For the text-containing cell, return its midpoint in [x, y] coordinate format. 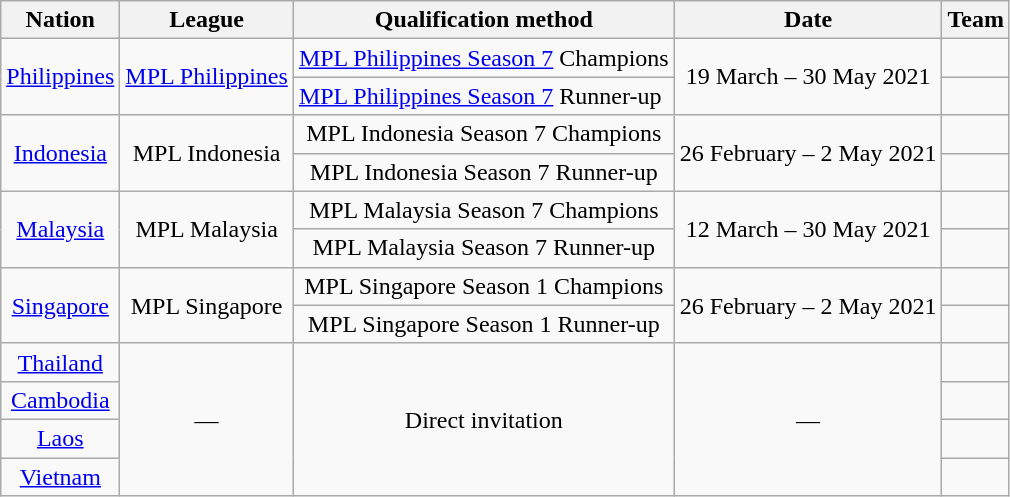
MPL Philippines Season 7 Champions [484, 58]
Malaysia [60, 229]
Laos [60, 438]
Date [808, 20]
MPL Indonesia Season 7 Runner-up [484, 172]
Qualification method [484, 20]
Direct invitation [484, 419]
MPL Singapore [207, 305]
MPL Philippines Season 7 Runner-up [484, 96]
MPL Indonesia Season 7 Champions [484, 134]
MPL Philippines [207, 77]
Team [976, 20]
Indonesia [60, 153]
MPL Singapore Season 1 Champions [484, 286]
Vietnam [60, 477]
12 March – 30 May 2021 [808, 229]
Thailand [60, 362]
League [207, 20]
MPL Malaysia [207, 229]
Singapore [60, 305]
Philippines [60, 77]
19 March – 30 May 2021 [808, 77]
Nation [60, 20]
MPL Singapore Season 1 Runner-up [484, 324]
Cambodia [60, 400]
MPL Malaysia Season 7 Champions [484, 210]
MPL Malaysia Season 7 Runner-up [484, 248]
MPL Indonesia [207, 153]
